For the text-containing cell, return its midpoint in [x, y] coordinate format. 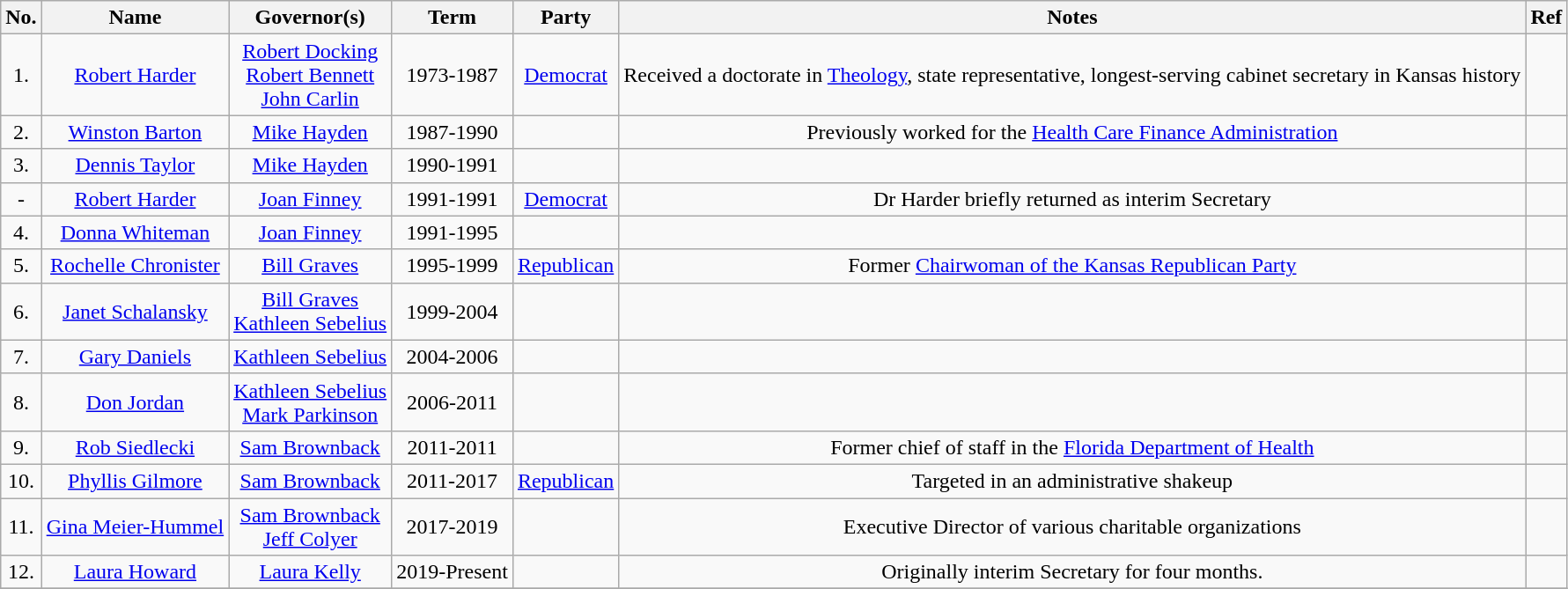
Bill GravesKathleen Sebelius [310, 312]
No. [21, 18]
1991-1995 [453, 232]
1. [21, 75]
5. [21, 266]
Ref [1546, 18]
Janet Schalansky [136, 312]
Originally interim Secretary for four months. [1072, 572]
Party [565, 18]
1987-1990 [453, 132]
Former Chairwoman of the Kansas Republican Party [1072, 266]
10. [21, 481]
Dr Harder briefly returned as interim Secretary [1072, 199]
Sam BrownbackJeff Colyer [310, 526]
Phyllis Gilmore [136, 481]
Bill Graves [310, 266]
- [21, 199]
2006-2011 [453, 401]
Rob Siedlecki [136, 447]
Received a doctorate in Theology, state representative, longest-serving cabinet secretary in Kansas history [1072, 75]
7. [21, 357]
Kathleen Sebelius [310, 357]
Kathleen SebeliusMark Parkinson [310, 401]
1995-1999 [453, 266]
11. [21, 526]
Laura Kelly [310, 572]
Donna Whiteman [136, 232]
Governor(s) [310, 18]
2004-2006 [453, 357]
Dennis Taylor [136, 166]
Name [136, 18]
2011-2011 [453, 447]
Winston Barton [136, 132]
12. [21, 572]
1999-2004 [453, 312]
Don Jordan [136, 401]
Gary Daniels [136, 357]
Gina Meier-Hummel [136, 526]
Targeted in an administrative shakeup [1072, 481]
2011-2017 [453, 481]
Notes [1072, 18]
Executive Director of various charitable organizations [1072, 526]
2019-Present [453, 572]
Term [453, 18]
1973-1987 [453, 75]
1991-1991 [453, 199]
2. [21, 132]
Previously worked for the Health Care Finance Administration [1072, 132]
1990-1991 [453, 166]
Robert DockingRobert BennettJohn Carlin [310, 75]
3. [21, 166]
Rochelle Chronister [136, 266]
6. [21, 312]
8. [21, 401]
2017-2019 [453, 526]
4. [21, 232]
9. [21, 447]
Former chief of staff in the Florida Department of Health [1072, 447]
Laura Howard [136, 572]
